Detect which cell encompasses the target text, then output its (x, y) center coordinate. 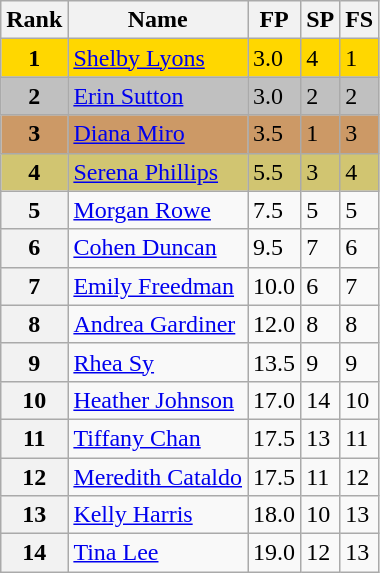
FS (360, 20)
Rank (34, 20)
Serena Phillips (158, 172)
Emily Freedman (158, 286)
FP (274, 20)
SP (320, 20)
Shelby Lyons (158, 58)
10.0 (274, 286)
9.5 (274, 248)
Tina Lee (158, 553)
Name (158, 20)
Rhea Sy (158, 362)
7.5 (274, 210)
3.5 (274, 134)
17.0 (274, 400)
Diana Miro (158, 134)
Tiffany Chan (158, 438)
Meredith Cataldo (158, 477)
Kelly Harris (158, 515)
5.5 (274, 172)
13.5 (274, 362)
19.0 (274, 553)
Morgan Rowe (158, 210)
Erin Sutton (158, 96)
Heather Johnson (158, 400)
Cohen Duncan (158, 248)
Andrea Gardiner (158, 324)
18.0 (274, 515)
12.0 (274, 324)
